Scan for the cell matching the given text and deliver its (x, y) coordinate at center. 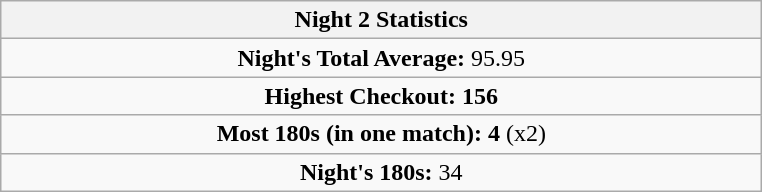
Highest Checkout: 156 (382, 96)
Night's 180s: 34 (382, 172)
Night's Total Average: 95.95 (382, 58)
Most 180s (in one match): 4 (x2) (382, 134)
Night 2 Statistics (382, 20)
